Find where the given text appears and provide that cell's center as (X, Y) coordinate. 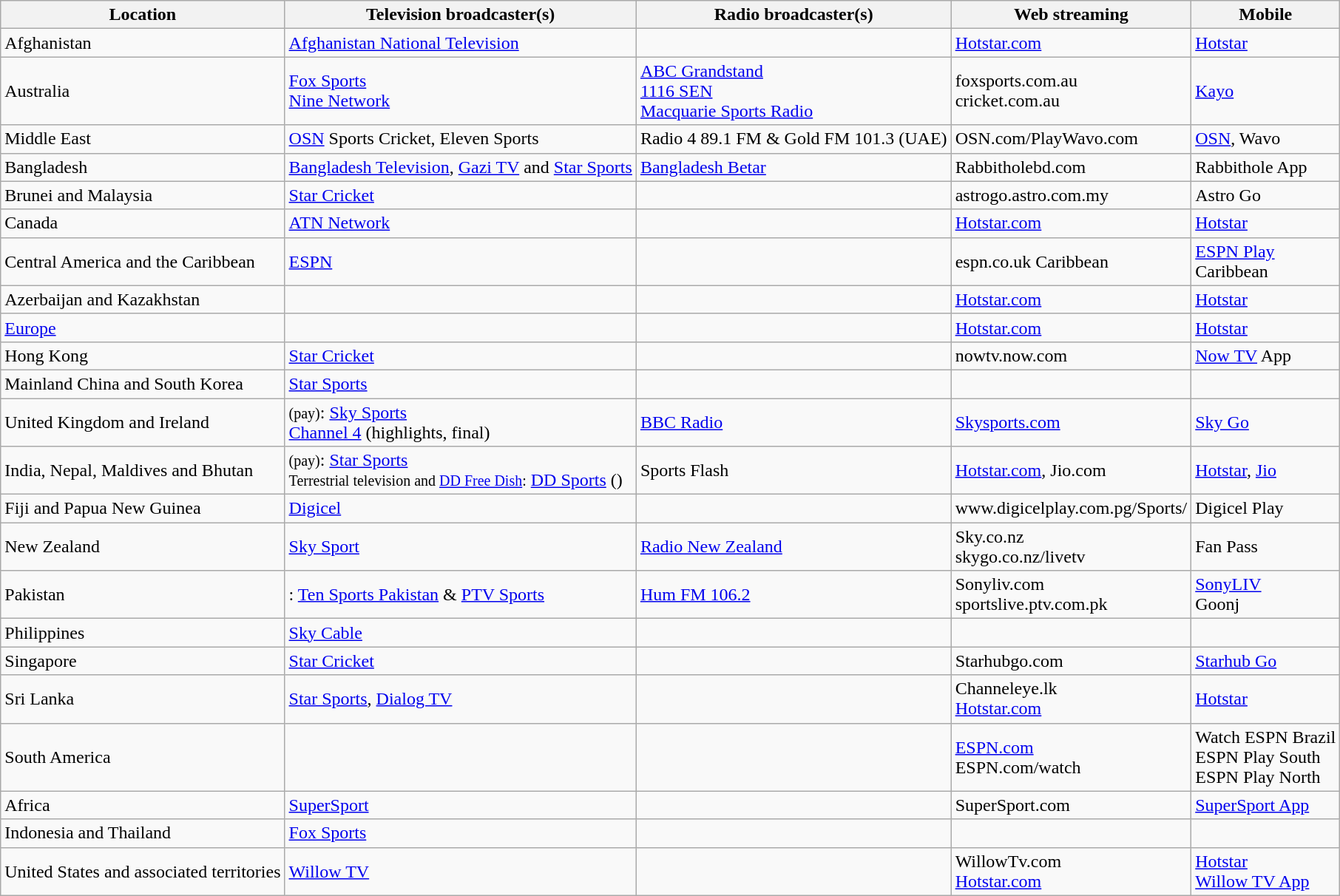
Bangladesh (143, 167)
Fan Pass (1266, 547)
Radio 4 89.1 FM & Gold FM 101.3 (UAE) (793, 139)
Fox Sports (460, 833)
Singapore (143, 661)
Television broadcaster(s) (460, 15)
SuperSport App (1266, 805)
Watch ESPN Brazil ESPN Play South ESPN Play North (1266, 757)
OSN Sports Cricket, Eleven Sports (460, 139)
Willow TV (460, 871)
Australia (143, 91)
ESPN (460, 262)
Mainland China and South Korea (143, 384)
Kayo (1266, 91)
(pay): Star Sports Terrestrial television and DD Free Dish: DD Sports () (460, 470)
BBC Radio (793, 421)
WillowTv.com Hotstar.com (1071, 871)
South America (143, 757)
Hotstar, Jio (1266, 470)
Rabbithole App (1266, 167)
Hotstar.com, Jio.com (1071, 470)
Hong Kong (143, 356)
(pay): Sky Sports Channel 4 (highlights, final) (460, 421)
Canada (143, 223)
Sri Lanka (143, 699)
Fox Sports Nine Network (460, 91)
Afghanistan (143, 43)
Bangladesh Betar (793, 167)
OSN, Wavo (1266, 139)
Location (143, 15)
Europe (143, 327)
Hum FM 106.2 (793, 594)
Africa (143, 805)
Web streaming (1071, 15)
Afghanistan National Television (460, 43)
ATN Network (460, 223)
Pakistan (143, 594)
Sky Go (1266, 421)
Star Sports (460, 384)
Sky Cable (460, 633)
Channeleye.lk Hotstar.com (1071, 699)
Rabbitholebd.com (1071, 167)
Fiji and Papua New Guinea (143, 509)
ESPN Play Caribbean (1266, 262)
Sports Flash (793, 470)
foxsports.com.au cricket.com.au (1071, 91)
Brunei and Malaysia (143, 195)
Astro Go (1266, 195)
India, Nepal, Maldives and Bhutan (143, 470)
Sky Sport (460, 547)
Indonesia and Thailand (143, 833)
OSN.com/PlayWavo.com (1071, 139)
Central America and the Caribbean (143, 262)
Sky.co.nz skygo.co.nz/livetv (1071, 547)
Bangladesh Television, Gazi TV and Star Sports (460, 167)
Now TV App (1266, 356)
Azerbaijan and Kazakhstan (143, 299)
Digicel Play (1266, 509)
espn.co.uk Caribbean (1071, 262)
United States and associated territories (143, 871)
astrogo.astro.com.my (1071, 195)
Star Sports, Dialog TV (460, 699)
Middle East (143, 139)
United Kingdom and Ireland (143, 421)
Hotstar Willow TV App (1266, 871)
Starhubgo.com (1071, 661)
: Ten Sports Pakistan & PTV Sports (460, 594)
New Zealand (143, 547)
SonyLIV Goonj (1266, 594)
Sonyliv.com sportslive.ptv.com.pk (1071, 594)
Radio broadcaster(s) (793, 15)
Mobile (1266, 15)
Starhub Go (1266, 661)
Skysports.com (1071, 421)
Radio New Zealand (793, 547)
SuperSport (460, 805)
nowtv.now.com (1071, 356)
SuperSport.com (1071, 805)
Digicel (460, 509)
www.digicelplay.com.pg/Sports/ (1071, 509)
ABC Grandstand1116 SENMacquarie Sports Radio (793, 91)
Philippines (143, 633)
ESPN.com ESPN.com/watch (1071, 757)
